Locate the cell with the specified text and output its [X, Y] center coordinate. 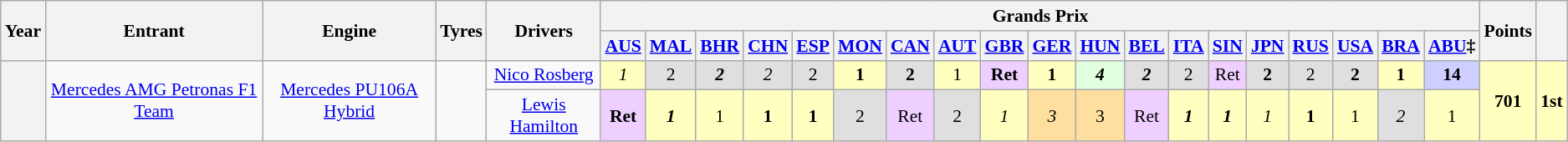
Drivers [544, 30]
ITA [1189, 46]
HUN [1100, 46]
ESP [813, 46]
4 [1100, 75]
Engine [350, 30]
USA [1355, 46]
Nico Rosberg [544, 75]
BHR [719, 46]
Lewis Hamilton [544, 115]
MAL [671, 46]
AUT [958, 46]
CAN [910, 46]
BRA [1401, 46]
Mercedes AMG Petronas F1 Team [154, 100]
1st [1552, 100]
AUS [622, 46]
Grands Prix [1040, 16]
JPN [1268, 46]
SIN [1228, 46]
Points [1508, 30]
Mercedes PU106A Hybrid [350, 100]
Entrant [154, 30]
14 [1452, 75]
Tyres [462, 30]
MON [860, 46]
GBR [1005, 46]
Year [23, 30]
BEL [1146, 46]
ABU‡ [1452, 46]
GER [1052, 46]
701 [1508, 100]
RUS [1311, 46]
CHN [768, 46]
